Return the [X, Y] coordinate for the center point of the cell that contains the specified text.  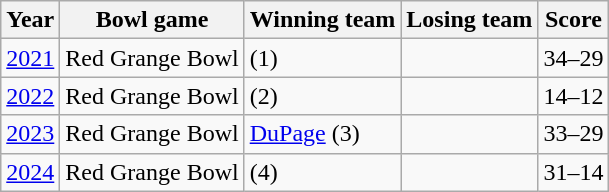
Score [574, 20]
2022 [30, 96]
14–12 [574, 96]
33–29 [574, 134]
Winning team [322, 20]
2024 [30, 172]
(4) [322, 172]
DuPage (3) [322, 134]
31–14 [574, 172]
Bowl game [152, 20]
(2) [322, 96]
Year [30, 20]
34–29 [574, 58]
2023 [30, 134]
Losing team [470, 20]
(1) [322, 58]
2021 [30, 58]
